Return the (x, y) coordinate for the center point of the cell that contains the specified text.  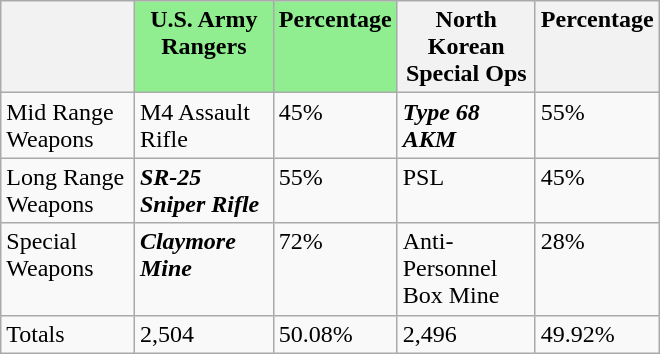
Mid Range Weapons (68, 126)
Totals (68, 334)
72% (335, 269)
Anti-Personnel Box Mine (466, 269)
50.08% (335, 334)
Long Range Weapons (68, 190)
49.92% (597, 334)
Type 68 AKM (466, 126)
SR-25 Sniper Rifle (204, 190)
U.S. Army Rangers (204, 47)
Claymore Mine (204, 269)
PSL (466, 190)
2,496 (466, 334)
2,504 (204, 334)
North Korean Special Ops (466, 47)
28% (597, 269)
M4 Assault Rifle (204, 126)
Special Weapons (68, 269)
